Return the [x, y] coordinate for the center point of the cell that contains the specified text.  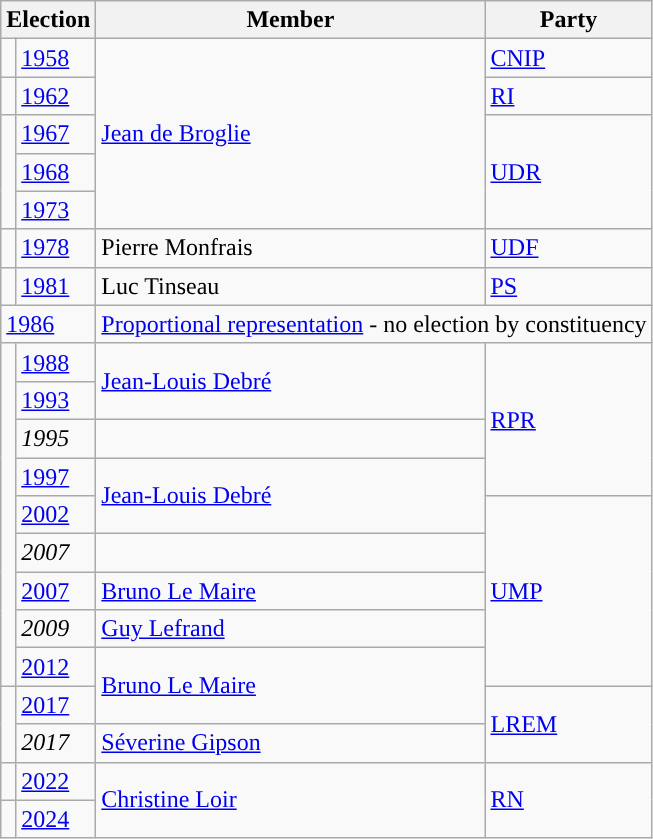
1988 [56, 362]
1962 [56, 96]
1997 [56, 477]
2002 [56, 515]
1968 [56, 172]
Jean de Broglie [290, 134]
1967 [56, 134]
2009 [56, 629]
RPR [568, 419]
Séverine Gipson [290, 743]
LREM [568, 724]
Luc Tinseau [290, 286]
2022 [56, 781]
Guy Lefrand [290, 629]
1993 [56, 400]
Party [568, 20]
2024 [56, 819]
1981 [56, 286]
RN [568, 800]
Member [290, 20]
Christine Loir [290, 800]
Election [48, 20]
UMP [568, 591]
UDR [568, 172]
RI [568, 96]
CNIP [568, 58]
1986 [48, 324]
Pierre Monfrais [290, 248]
1973 [56, 210]
1995 [56, 438]
1978 [56, 248]
UDF [568, 248]
1958 [56, 58]
PS [568, 286]
2012 [56, 667]
Proportional representation - no election by constituency [374, 324]
